Search for the cell housing the specified text and yield its [x, y] center coordinate. 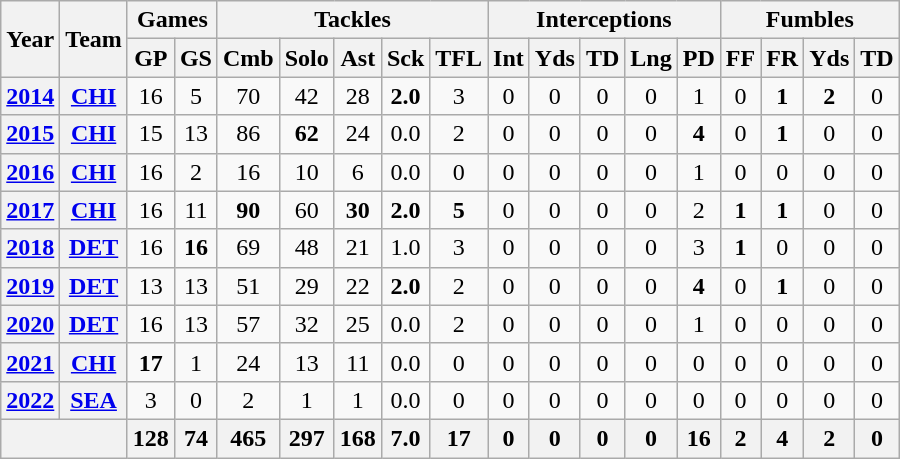
57 [248, 324]
Tackles [352, 20]
2020 [30, 324]
10 [306, 172]
42 [306, 96]
62 [306, 134]
2015 [30, 134]
FR [782, 58]
Int [509, 58]
2014 [30, 96]
465 [248, 438]
Games [172, 20]
GS [196, 58]
1.0 [405, 248]
Solo [306, 58]
Year [30, 39]
6 [358, 172]
2022 [30, 400]
28 [358, 96]
2018 [30, 248]
Team [94, 39]
48 [306, 248]
69 [248, 248]
128 [150, 438]
FF [740, 58]
Cmb [248, 58]
2016 [30, 172]
PD [698, 58]
GP [150, 58]
29 [306, 286]
21 [358, 248]
15 [150, 134]
70 [248, 96]
25 [358, 324]
Ast [358, 58]
2021 [30, 362]
2019 [30, 286]
30 [358, 210]
7.0 [405, 438]
Fumbles [810, 20]
86 [248, 134]
Interceptions [604, 20]
TFL [459, 58]
51 [248, 286]
Lng [651, 58]
Sck [405, 58]
22 [358, 286]
32 [306, 324]
SEA [94, 400]
90 [248, 210]
74 [196, 438]
60 [306, 210]
297 [306, 438]
2017 [30, 210]
168 [358, 438]
